Locate the cell with the specified text and output its [X, Y] center coordinate. 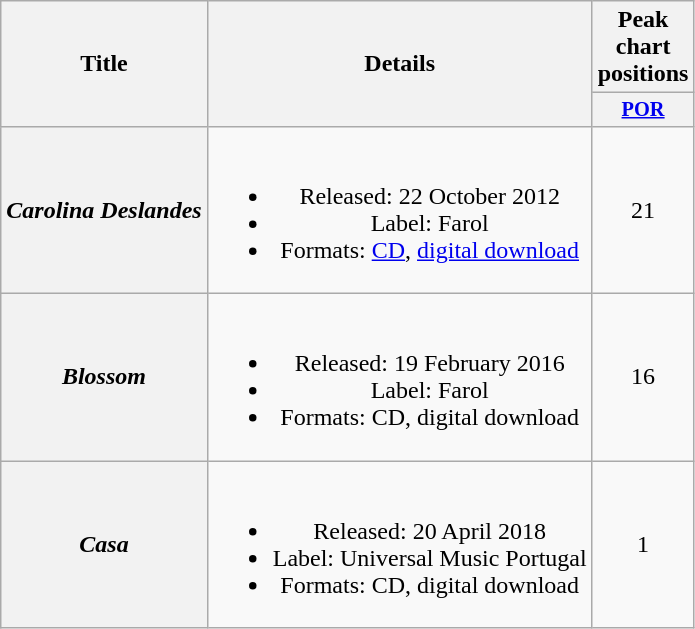
Casa [104, 544]
Released: 22 October 2012Label: FarolFormats: CD, digital download [400, 210]
21 [643, 210]
Released: 19 February 2016Label: FarolFormats: CD, digital download [400, 378]
Carolina Deslandes [104, 210]
16 [643, 378]
POR [643, 110]
Details [400, 64]
Released: 20 April 2018Label: Universal Music PortugalFormats: CD, digital download [400, 544]
1 [643, 544]
Title [104, 64]
Peak chart positions [643, 47]
Blossom [104, 378]
